Find where the given text appears and provide that cell's center as [x, y] coordinate. 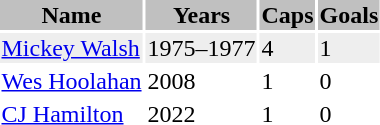
Mickey Walsh [72, 48]
Wes Hoolahan [72, 81]
0 [349, 81]
Caps [288, 15]
Years [202, 15]
Name [72, 15]
Goals [349, 15]
2008 [202, 81]
4 [288, 48]
1975–1977 [202, 48]
